Output the [x, y] coordinate of the center of the cell containing the given text.  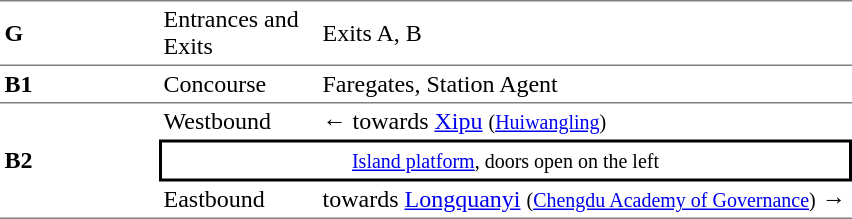
Faregates, Station Agent [585, 85]
Entrances and Exits [238, 33]
G [80, 33]
B1 [80, 85]
Concourse [238, 85]
← towards Xipu (Huiwangling) [585, 122]
Westbound [238, 122]
Island platform, doors open on the left [506, 161]
Exits A, B [585, 33]
